Scan for the cell matching the given text and deliver its (X, Y) coordinate at center. 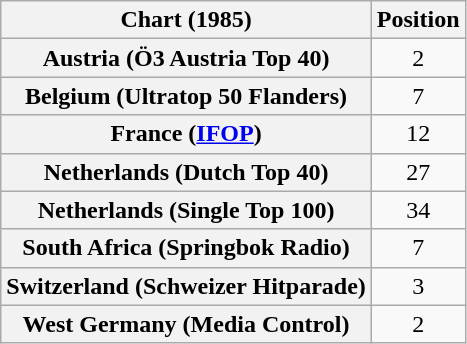
Austria (Ö3 Austria Top 40) (186, 58)
Position (418, 20)
West Germany (Media Control) (186, 324)
Netherlands (Dutch Top 40) (186, 172)
South Africa (Springbok Radio) (186, 248)
Chart (1985) (186, 20)
12 (418, 134)
Netherlands (Single Top 100) (186, 210)
Belgium (Ultratop 50 Flanders) (186, 96)
34 (418, 210)
Switzerland (Schweizer Hitparade) (186, 286)
3 (418, 286)
27 (418, 172)
France (IFOP) (186, 134)
